Scan for the cell matching the given text and deliver its [x, y] coordinate at center. 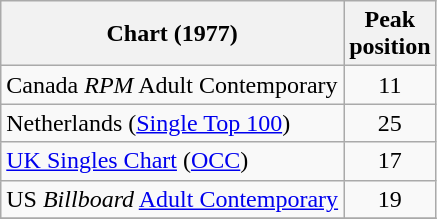
Canada RPM Adult Contemporary [172, 85]
Peakposition [390, 34]
UK Singles Chart (OCC) [172, 161]
11 [390, 85]
Netherlands (Single Top 100) [172, 123]
Chart (1977) [172, 34]
US Billboard Adult Contemporary [172, 199]
25 [390, 123]
17 [390, 161]
19 [390, 199]
